Detect which cell encompasses the target text, then output its (X, Y) center coordinate. 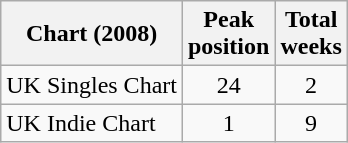
UK Indie Chart (92, 123)
Chart (2008) (92, 34)
9 (311, 123)
Totalweeks (311, 34)
UK Singles Chart (92, 85)
1 (228, 123)
Peakposition (228, 34)
24 (228, 85)
2 (311, 85)
